Provide the [X, Y] coordinate of the cell's center where the given text is located.  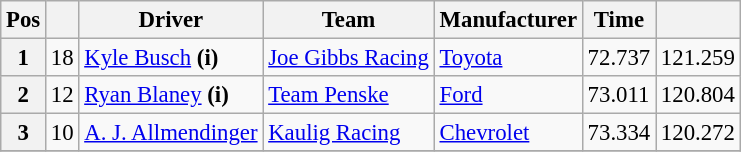
Ford [508, 95]
12 [62, 95]
Kyle Busch (i) [171, 58]
Chevrolet [508, 133]
Team [348, 20]
73.334 [618, 133]
121.259 [698, 58]
Ryan Blaney (i) [171, 95]
120.272 [698, 133]
2 [24, 95]
A. J. Allmendinger [171, 133]
18 [62, 58]
1 [24, 58]
Team Penske [348, 95]
Joe Gibbs Racing [348, 58]
72.737 [618, 58]
3 [24, 133]
10 [62, 133]
Manufacturer [508, 20]
120.804 [698, 95]
Pos [24, 20]
Driver [171, 20]
Time [618, 20]
Kaulig Racing [348, 133]
73.011 [618, 95]
Toyota [508, 58]
